Return [X, Y] of the center of cell containing provided text 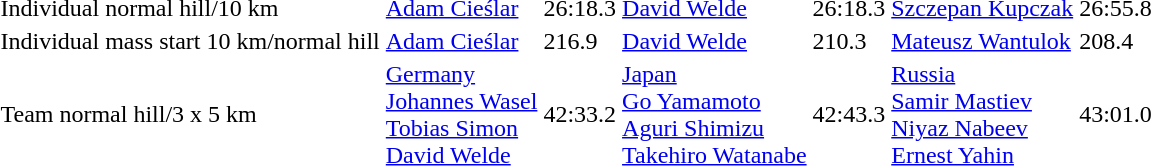
Mateusz Wantulok [982, 41]
David Welde [715, 41]
Adam Cieślar [462, 41]
210.3 [849, 41]
216.9 [580, 41]
